Identify which cell holds the provided text, then report its [X, Y] central coordinate. 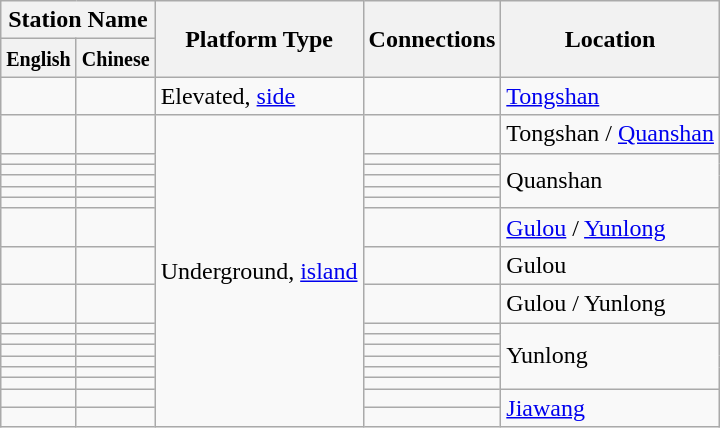
Quanshan [610, 180]
Tongshan / Quanshan [610, 134]
Yunlong [610, 355]
Chinese [116, 58]
Platform Type [259, 39]
Underground, island [259, 271]
English [39, 58]
Station Name [78, 20]
Tongshan [610, 96]
Jiawang [610, 408]
Location [610, 39]
Connections [432, 39]
Gulou [610, 265]
Elevated, side [259, 96]
